Provide the (x, y) coordinate of the cell's center where the given text is located.  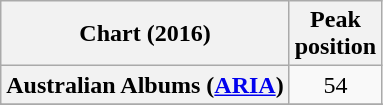
Chart (2016) (145, 34)
Australian Albums (ARIA) (145, 85)
Peakposition (335, 34)
54 (335, 85)
